For the text-containing cell, return its midpoint in (X, Y) coordinate format. 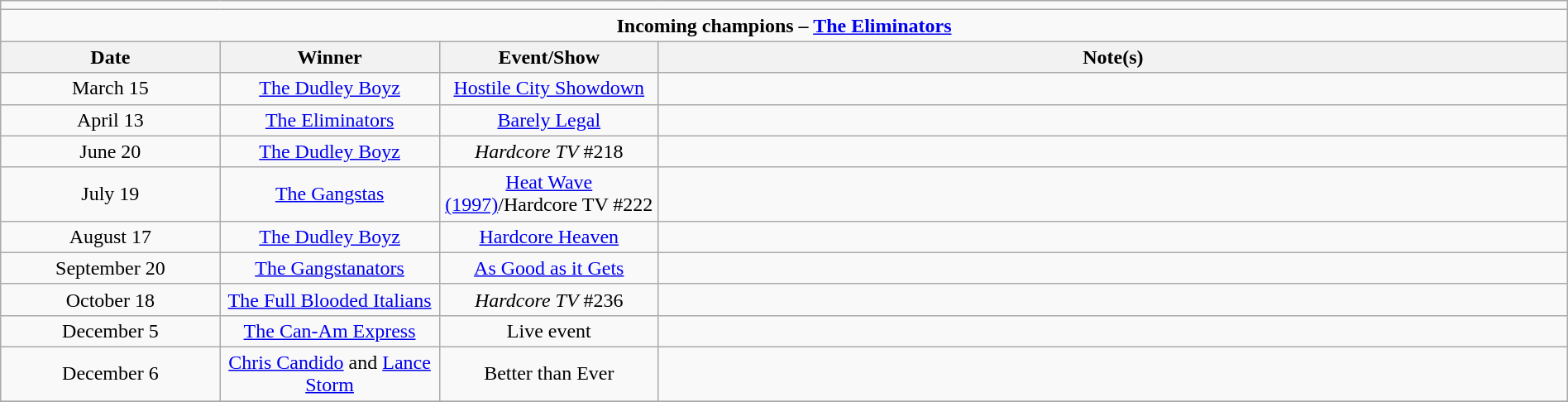
The Gangstanators (329, 268)
Chris Candido and Lance Storm (329, 374)
Better than Ever (549, 374)
Incoming champions – The Eliminators (784, 26)
March 15 (111, 89)
April 13 (111, 120)
Hardcore TV #218 (549, 151)
July 19 (111, 194)
Winner (329, 57)
Hardcore TV #236 (549, 299)
The Eliminators (329, 120)
Date (111, 57)
December 5 (111, 331)
Hostile City Showdown (549, 89)
The Full Blooded Italians (329, 299)
The Gangstas (329, 194)
Live event (549, 331)
As Good as it Gets (549, 268)
Note(s) (1113, 57)
Event/Show (549, 57)
August 17 (111, 237)
October 18 (111, 299)
The Can-Am Express (329, 331)
Heat Wave (1997)/Hardcore TV #222 (549, 194)
June 20 (111, 151)
Barely Legal (549, 120)
September 20 (111, 268)
December 6 (111, 374)
Hardcore Heaven (549, 237)
